Extract the (x, y) coordinate from the center of the cell holding the provided text.  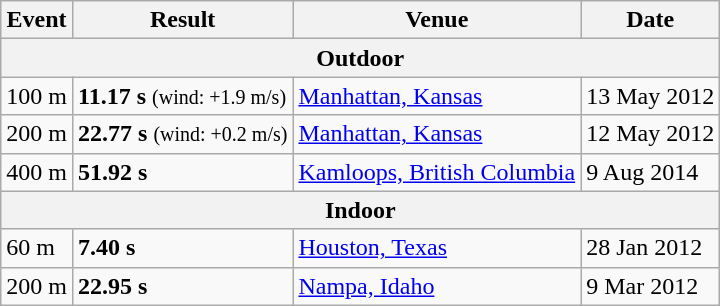
7.40 s (182, 248)
11.17 s (wind: +1.9 m/s) (182, 96)
Nampa, Idaho (437, 286)
Event (37, 20)
13 May 2012 (650, 96)
9 Aug 2014 (650, 172)
400 m (37, 172)
28 Jan 2012 (650, 248)
Venue (437, 20)
Kamloops, British Columbia (437, 172)
12 May 2012 (650, 134)
51.92 s (182, 172)
Result (182, 20)
Houston, Texas (437, 248)
60 m (37, 248)
9 Mar 2012 (650, 286)
Date (650, 20)
22.77 s (wind: +0.2 m/s) (182, 134)
Outdoor (360, 58)
Indoor (360, 210)
100 m (37, 96)
22.95 s (182, 286)
